Pinpoint the cell where the given text exists, returning its [x, y] midpoint coordinate. 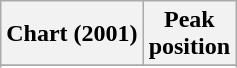
Peakposition [189, 34]
Chart (2001) [72, 34]
